Capture the cell that displays the provided text and extract its (X, Y) central coordinate. 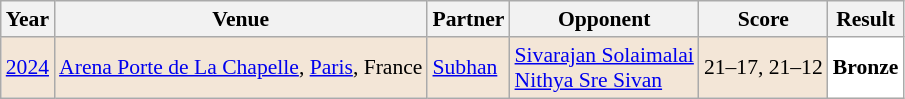
Bronze (866, 68)
2024 (28, 68)
Arena Porte de La Chapelle, Paris, France (240, 68)
Year (28, 19)
Opponent (604, 19)
Venue (240, 19)
Sivarajan Solaimalai Nithya Sre Sivan (604, 68)
Score (764, 19)
Partner (468, 19)
Result (866, 19)
Subhan (468, 68)
21–17, 21–12 (764, 68)
